Determine the (X, Y) coordinate at the center of the cell enclosing the given text.  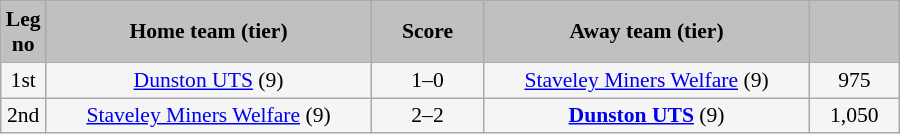
Score (427, 32)
Away team (tier) (647, 32)
Home team (tier) (209, 32)
Leg no (24, 32)
1,050 (854, 116)
1–0 (427, 80)
2–2 (427, 116)
975 (854, 80)
1st (24, 80)
2nd (24, 116)
